Locate the cell with the specified text and output its (X, Y) center coordinate. 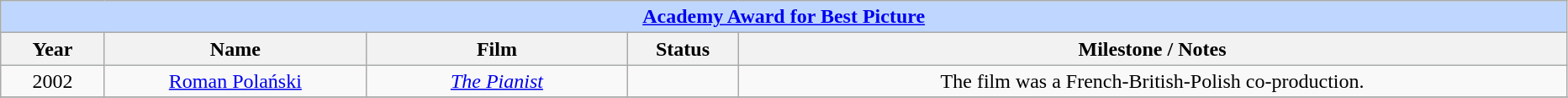
The Pianist (496, 81)
Film (496, 49)
Academy Award for Best Picture (784, 17)
Status (683, 49)
Roman Polański (235, 81)
The film was a French-British-Polish co-production. (1153, 81)
Year (53, 49)
2002 (53, 81)
Milestone / Notes (1153, 49)
Name (235, 49)
